Return (x, y) of the center of cell containing provided text 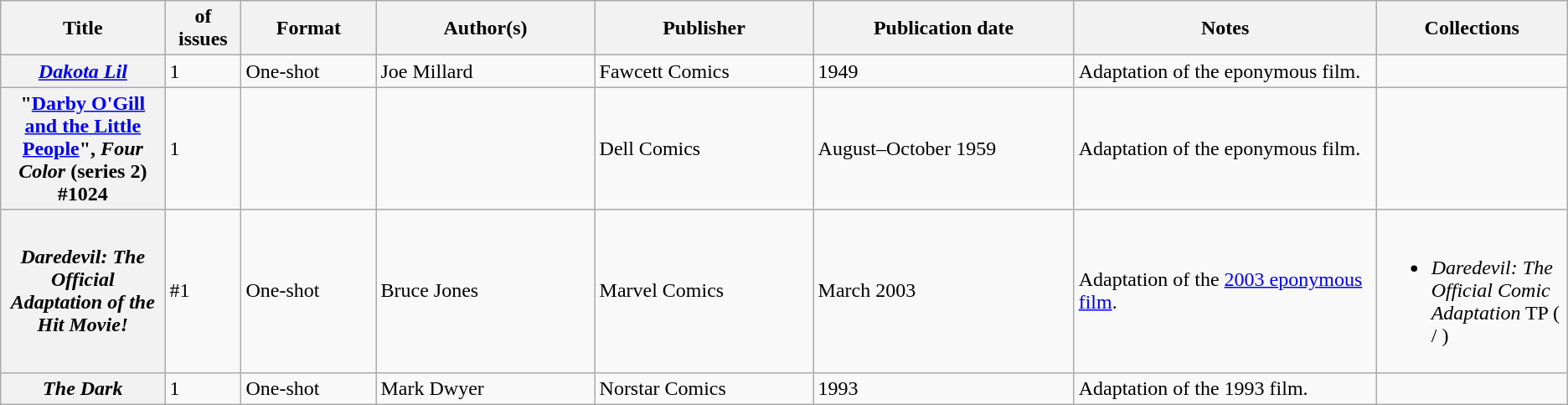
Bruce Jones (486, 291)
Norstar Comics (704, 388)
August–October 1959 (943, 148)
Notes (1225, 29)
1993 (943, 388)
Mark Dwyer (486, 388)
Publisher (704, 29)
March 2003 (943, 291)
of issues (203, 29)
Dakota Lil (83, 71)
1949 (943, 71)
Format (308, 29)
The Dark (83, 388)
Adaptation of the 1993 film. (1225, 388)
Publication date (943, 29)
Collections (1472, 29)
#1 (203, 291)
Fawcett Comics (704, 71)
Title (83, 29)
Joe Millard (486, 71)
Adaptation of the 2003 eponymous film. (1225, 291)
Daredevil: The Official Adaptation of the Hit Movie! (83, 291)
Dell Comics (704, 148)
Author(s) (486, 29)
"Darby O'Gill and the Little People", Four Color (series 2) #1024 (83, 148)
Marvel Comics (704, 291)
Daredevil: The Official Comic Adaptation TP ( / ) (1472, 291)
